Locate the cell with the specified text and output its [X, Y] center coordinate. 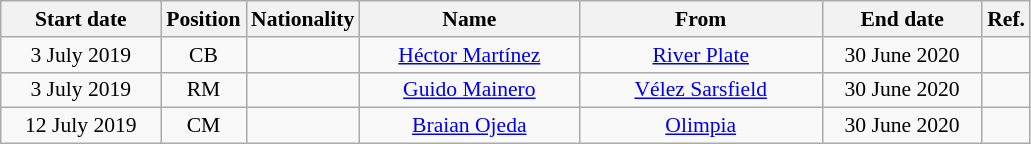
Ref. [1006, 19]
Vélez Sarsfield [700, 90]
River Plate [700, 55]
12 July 2019 [81, 126]
From [700, 19]
RM [204, 90]
Héctor Martínez [469, 55]
CM [204, 126]
Position [204, 19]
Guido Mainero [469, 90]
Name [469, 19]
Start date [81, 19]
CB [204, 55]
Braian Ojeda [469, 126]
Nationality [302, 19]
Olimpia [700, 126]
End date [902, 19]
